Capture the cell that displays the provided text and extract its [X, Y] central coordinate. 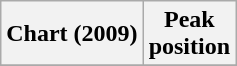
Peak position [189, 34]
Chart (2009) [72, 34]
